Output the (x, y) coordinate of the center of the cell containing the given text.  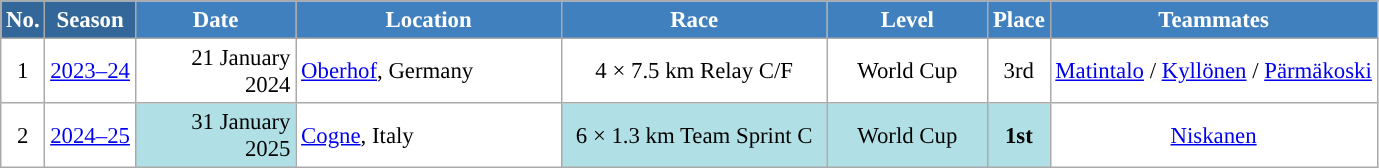
Location (429, 20)
Matintalo / Kyllönen / Pärmäkoski (1214, 72)
31 January 2025 (216, 136)
3rd (1019, 72)
1st (1019, 136)
Place (1019, 20)
2023–24 (90, 72)
4 × 7.5 km Relay C/F (694, 72)
Race (694, 20)
Cogne, Italy (429, 136)
Oberhof, Germany (429, 72)
2 (23, 136)
6 × 1.3 km Team Sprint C (694, 136)
Level (908, 20)
2024–25 (90, 136)
Date (216, 20)
No. (23, 20)
1 (23, 72)
Niskanen (1214, 136)
Teammates (1214, 20)
21 January 2024 (216, 72)
Season (90, 20)
